Provide the (X, Y) coordinate of the cell's center where the given text is located.  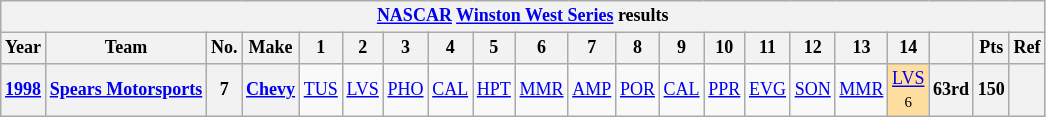
1 (320, 48)
10 (724, 48)
1998 (24, 90)
6 (542, 48)
11 (768, 48)
63rd (952, 90)
14 (908, 48)
EVG (768, 90)
AMP (592, 90)
NASCAR Winston West Series results (523, 16)
Chevy (271, 90)
3 (406, 48)
12 (812, 48)
4 (450, 48)
Make (271, 48)
Team (126, 48)
Pts (991, 48)
5 (494, 48)
PPR (724, 90)
LVS6 (908, 90)
POR (638, 90)
LVS (362, 90)
Ref (1027, 48)
TUS (320, 90)
No. (224, 48)
8 (638, 48)
13 (862, 48)
HPT (494, 90)
Spears Motorsports (126, 90)
150 (991, 90)
Year (24, 48)
SON (812, 90)
2 (362, 48)
PHO (406, 90)
9 (682, 48)
